For the text-containing cell, return its midpoint in [x, y] coordinate format. 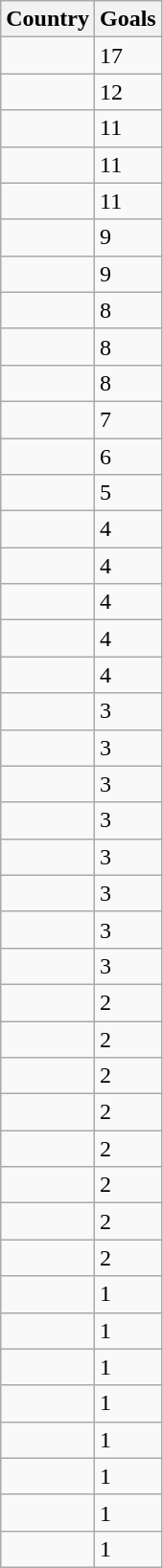
Country [48, 19]
7 [128, 419]
5 [128, 493]
12 [128, 92]
6 [128, 457]
Goals [128, 19]
17 [128, 56]
